Search for the cell housing the specified text and yield its (X, Y) center coordinate. 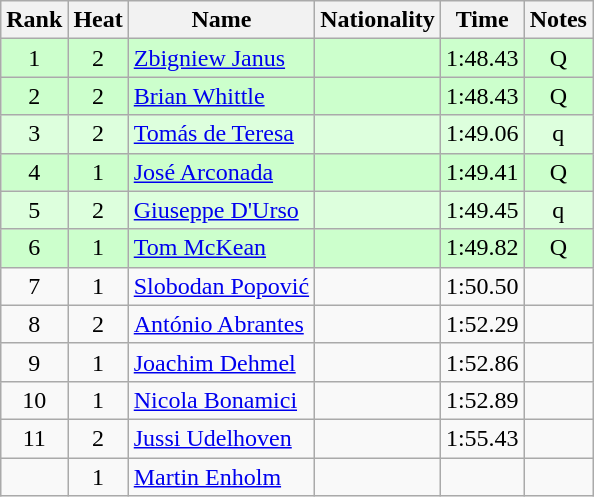
1:52.86 (482, 362)
6 (34, 248)
Nicola Bonamici (221, 400)
3 (34, 134)
Time (482, 20)
1:49.41 (482, 172)
1:52.89 (482, 400)
Nationality (378, 20)
Zbigniew Janus (221, 58)
1:52.29 (482, 324)
1:49.45 (482, 210)
1:49.82 (482, 248)
Jussi Udelhoven (221, 438)
9 (34, 362)
Heat (98, 20)
1:50.50 (482, 286)
Martin Enholm (221, 477)
5 (34, 210)
1:55.43 (482, 438)
Slobodan Popović (221, 286)
António Abrantes (221, 324)
Brian Whittle (221, 96)
Joachim Dehmel (221, 362)
11 (34, 438)
Name (221, 20)
Notes (558, 20)
10 (34, 400)
4 (34, 172)
7 (34, 286)
Tom McKean (221, 248)
1:49.06 (482, 134)
8 (34, 324)
Tomás de Teresa (221, 134)
José Arconada (221, 172)
Rank (34, 20)
Giuseppe D'Urso (221, 210)
